Search for the cell housing the specified text and yield its (X, Y) center coordinate. 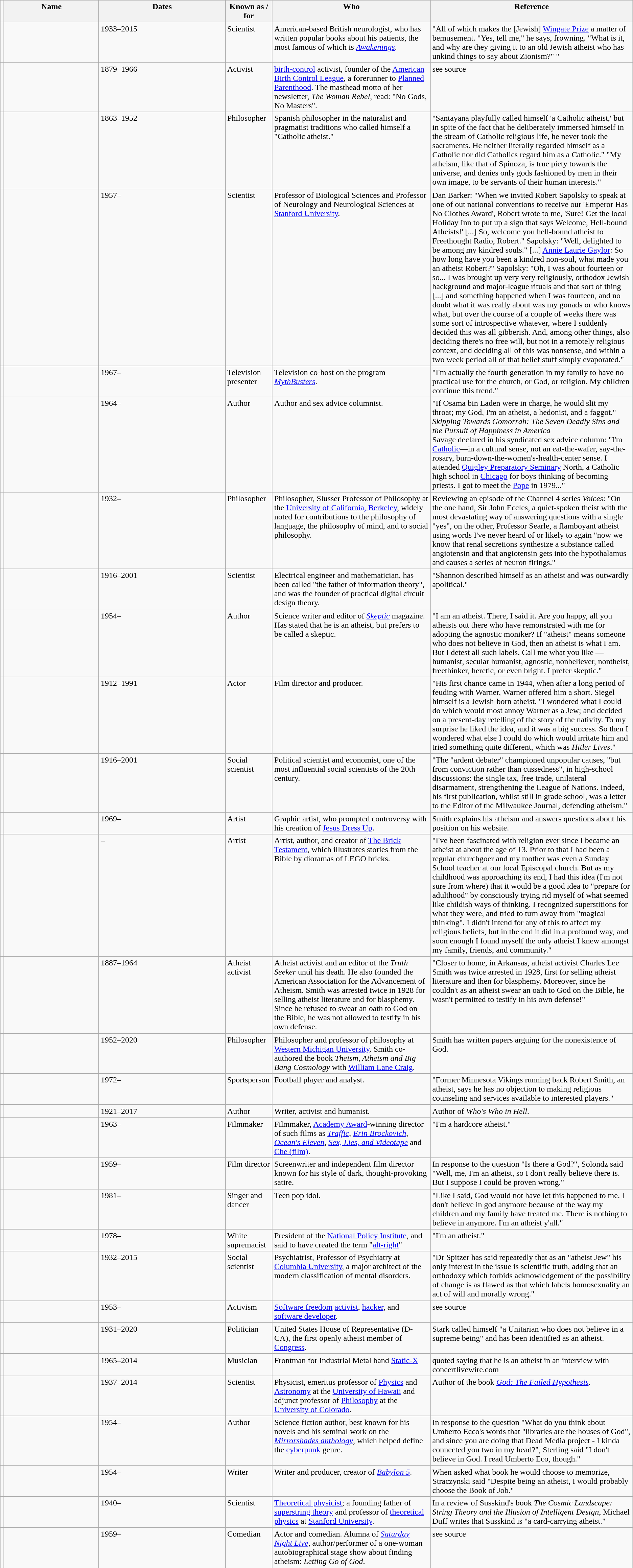
quoted saying that he is an atheist in an interview with concertlivewire.com (532, 1365)
Musician (249, 1365)
Author and sex advice columnist. (351, 444)
Writer (249, 1481)
1972– (162, 1089)
White supremacist (249, 1240)
Smith has written papers arguing for the nonexistence of God. (532, 1054)
1879–1966 (162, 87)
Activist (249, 87)
Stark called himself "a Unitarian who does not believe in a supreme being" and has been identified as an atheist. (532, 1338)
1981– (162, 1209)
Television co-host on the program MythBusters. (351, 381)
Science fiction author, best known for his novels and his seminal work on the Mirrorshades anthology, which helped define the cyberpunk genre. (351, 1441)
Singer and dancer (249, 1209)
Who (351, 11)
1921–2017 (162, 1111)
Software freedom activist, hacker, and software developer. (351, 1311)
Political scientist and economist, one of the most influential social scientists of the 20th century. (351, 782)
Film director (249, 1173)
1967– (162, 381)
Graphic artist, who prompted controversy with his creation of Jesus Dress Up. (351, 823)
Artist, author, and creator of The Brick Testament, which illustrates stories from the Bible by dioramas of LEGO bricks. (351, 895)
1963– (162, 1138)
Science writer and editor of Skeptic magazine. Has stated that he is an atheist, but prefers to be called a skeptic. (351, 643)
When asked what book he would choose to memorize, Straczynski said "Despite being an atheist, I would probably choose the Book of Job." (532, 1481)
Activism (249, 1311)
1912–1991 (162, 715)
1957– (162, 277)
1931–2020 (162, 1338)
Writer and producer, creator of Babylon 5. (351, 1481)
1940– (162, 1512)
"Shannon described himself as an atheist and was outwardly apolitical." (532, 589)
Atheist activist (249, 995)
1952–2020 (162, 1054)
Sportsperson (249, 1089)
Dates (162, 11)
United States House of Representative (D-CA), the first openly atheist member of Congress. (351, 1338)
American-based British neurologist, who has written popular books about his patients, the most famous of which is Awakenings. (351, 43)
"I'm an atheist." (532, 1240)
Filmmaker, Academy Award-winning director of such films as Traffic, Erin Brockovich, Ocean's Eleven, Sex, Lies, and Videotape and Che (film). (351, 1138)
"I'm a hardcore atheist." (532, 1138)
President of the National Policy Institute, and said to have created the term "alt-right" (351, 1240)
Psychiatrist, Professor of Psychiatry at Columbia University, a major architect of the modern classification of mental disorders. (351, 1276)
"I'm actually the fourth generation in my family to have no practical use for the church, or God, or religion. My children continue this trend." (532, 381)
Teen pop idol. (351, 1209)
Writer, activist and humanist. (351, 1111)
Theoretical physicist; a founding father of superstring theory and professor of theoretical physics at Stanford University. (351, 1512)
1978– (162, 1240)
1965–2014 (162, 1365)
Screenwriter and independent film director known for his style of dark, thought-provoking satire. (351, 1173)
1933–2015 (162, 43)
Smith explains his atheism and answers questions about his position on his website. (532, 823)
Author of Who's Who in Hell. (532, 1111)
Comedian (249, 1548)
Television presenter (249, 381)
1863–1952 (162, 150)
Film director and producer. (351, 715)
1953– (162, 1311)
Football player and analyst. (351, 1089)
Physicist, emeritus professor of Physics and Astronomy at the University of Hawaii and adjunct professor of Philosophy at the University of Colorado. (351, 1396)
Frontman for Industrial Metal band Static-X (351, 1365)
1932–2015 (162, 1276)
Name (51, 11)
Professor of Biological Sciences and Professor of Neurology and Neurological Sciences at Stanford University. (351, 277)
Filmmaker (249, 1138)
– (162, 895)
Reference (532, 11)
Author of the book God: The Failed Hypothesis. (532, 1396)
1964– (162, 444)
1969– (162, 823)
1937–2014 (162, 1396)
Spanish philosopher in the naturalist and pragmatist traditions who called himself a "Catholic atheist." (351, 150)
1932– (162, 530)
Politician (249, 1338)
Known as / for (249, 11)
Actor (249, 715)
1887–1964 (162, 995)
